Locate the cell with the specified text and output its (x, y) center coordinate. 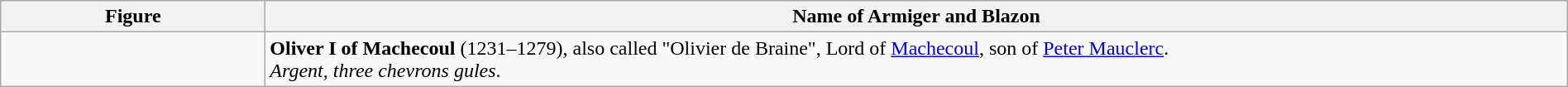
Name of Armiger and Blazon (916, 17)
Oliver I of Machecoul (1231–1279), also called "Olivier de Braine", Lord of Machecoul, son of Peter Mauclerc.Argent, three chevrons gules. (916, 60)
Figure (133, 17)
